Determine the (x, y) coordinate at the center of the cell enclosing the given text.  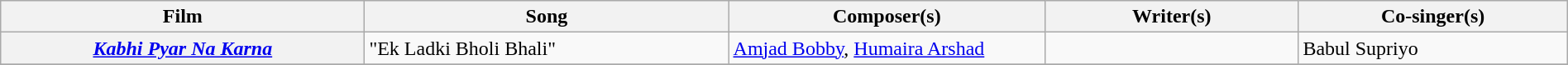
Writer(s) (1172, 17)
"Ek Ladki Bholi Bhali" (547, 48)
Composer(s) (887, 17)
Amjad Bobby, Humaira Arshad (887, 48)
Kabhi Pyar Na Karna (183, 48)
Babul Supriyo (1432, 48)
Co-singer(s) (1432, 17)
Film (183, 17)
Song (547, 17)
